Return the [x, y] coordinate for the center point of the cell that contains the specified text.  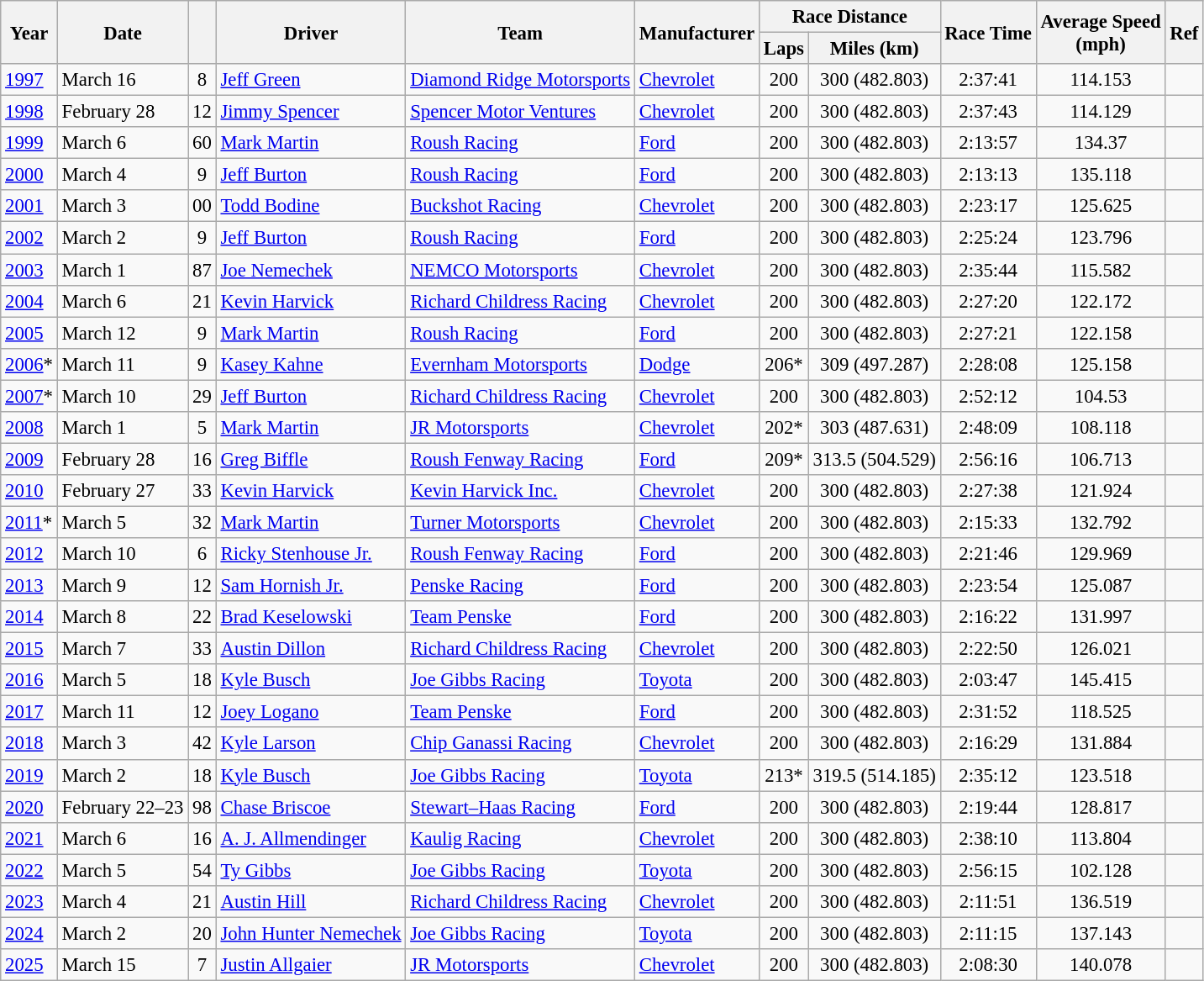
213* [785, 775]
February 22–23 [123, 807]
2:56:16 [988, 459]
2:56:15 [988, 870]
Joey Logano [311, 712]
Turner Motorsports [521, 522]
2:13:13 [988, 175]
29 [202, 396]
121.924 [1101, 491]
2016 [29, 680]
March 12 [123, 333]
2007* [29, 396]
2:23:54 [988, 586]
319.5 (514.185) [874, 775]
2:13:57 [988, 143]
2008 [29, 428]
Team [521, 32]
125.087 [1101, 586]
209* [785, 459]
2021 [29, 838]
2:22:50 [988, 649]
125.158 [1101, 364]
2:11:51 [988, 902]
March 16 [123, 80]
Jeff Green [311, 80]
60 [202, 143]
135.118 [1101, 175]
March 8 [123, 617]
313.5 (504.529) [874, 459]
2:27:21 [988, 333]
March 7 [123, 649]
2:11:15 [988, 933]
2009 [29, 459]
2024 [29, 933]
2023 [29, 902]
Race Distance [850, 17]
1999 [29, 143]
7 [202, 965]
104.53 [1101, 396]
140.078 [1101, 965]
137.143 [1101, 933]
Evernham Motorsports [521, 364]
125.625 [1101, 206]
Laps [785, 49]
123.518 [1101, 775]
8 [202, 80]
Ricky Stenhouse Jr. [311, 554]
1998 [29, 112]
1997 [29, 80]
Austin Dillon [311, 649]
Stewart–Haas Racing [521, 807]
Kaulig Racing [521, 838]
134.37 [1101, 143]
2002 [29, 238]
2013 [29, 586]
2:19:44 [988, 807]
2:52:12 [988, 396]
2:48:09 [988, 428]
145.415 [1101, 680]
2:37:43 [988, 112]
115.582 [1101, 270]
42 [202, 744]
February 27 [123, 491]
John Hunter Nemechek [311, 933]
129.969 [1101, 554]
2011* [29, 522]
102.128 [1101, 870]
March 9 [123, 586]
2014 [29, 617]
5 [202, 428]
309 (497.287) [874, 364]
122.172 [1101, 301]
Race Time [988, 32]
123.796 [1101, 238]
2010 [29, 491]
2:37:41 [988, 80]
2:35:44 [988, 270]
Kyle Larson [311, 744]
2:27:20 [988, 301]
2004 [29, 301]
2:25:24 [988, 238]
206* [785, 364]
Dodge [697, 364]
2001 [29, 206]
A. J. Allmendinger [311, 838]
2020 [29, 807]
NEMCO Motorsports [521, 270]
2:03:47 [988, 680]
2022 [29, 870]
303 (487.631) [874, 428]
2006* [29, 364]
114.153 [1101, 80]
108.118 [1101, 428]
2:16:22 [988, 617]
Average Speed(mph) [1101, 32]
Buckshot Racing [521, 206]
Diamond Ridge Motorsports [521, 80]
131.997 [1101, 617]
114.129 [1101, 112]
2:15:33 [988, 522]
2018 [29, 744]
2015 [29, 649]
32 [202, 522]
2:08:30 [988, 965]
2003 [29, 270]
Austin Hill [311, 902]
Ty Gibbs [311, 870]
Chip Ganassi Racing [521, 744]
Spencer Motor Ventures [521, 112]
2:38:10 [988, 838]
Penske Racing [521, 586]
Driver [311, 32]
2012 [29, 554]
Date [123, 32]
202* [785, 428]
2000 [29, 175]
22 [202, 617]
Justin Allgaier [311, 965]
Jimmy Spencer [311, 112]
2:16:29 [988, 744]
Manufacturer [697, 32]
122.158 [1101, 333]
2:27:38 [988, 491]
Ref [1185, 32]
2:31:52 [988, 712]
126.021 [1101, 649]
132.792 [1101, 522]
106.713 [1101, 459]
2:35:12 [988, 775]
2:28:08 [988, 364]
128.817 [1101, 807]
87 [202, 270]
Year [29, 32]
2017 [29, 712]
2005 [29, 333]
00 [202, 206]
Todd Bodine [311, 206]
Sam Hornish Jr. [311, 586]
113.804 [1101, 838]
98 [202, 807]
Miles (km) [874, 49]
20 [202, 933]
118.525 [1101, 712]
Greg Biffle [311, 459]
2:23:17 [988, 206]
Joe Nemechek [311, 270]
Kevin Harvick Inc. [521, 491]
Chase Briscoe [311, 807]
Kasey Kahne [311, 364]
131.884 [1101, 744]
2025 [29, 965]
136.519 [1101, 902]
2019 [29, 775]
March 15 [123, 965]
Brad Keselowski [311, 617]
54 [202, 870]
6 [202, 554]
2:21:46 [988, 554]
